Scan for the cell matching the given text and deliver its (x, y) coordinate at center. 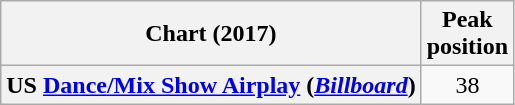
38 (467, 85)
US Dance/Mix Show Airplay (Billboard) (211, 85)
Chart (2017) (211, 34)
Peakposition (467, 34)
